Capture the cell that displays the provided text and extract its (x, y) central coordinate. 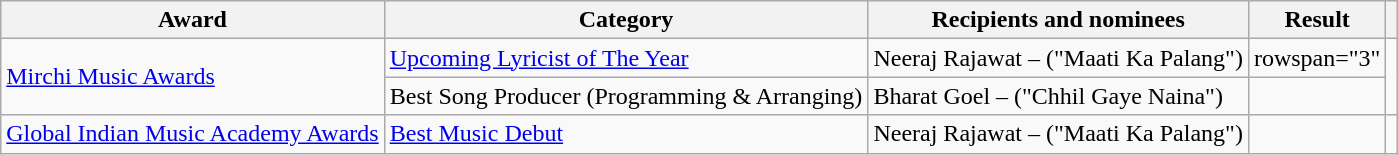
Result (1317, 20)
Recipients and nominees (1058, 20)
Global Indian Music Academy Awards (192, 134)
Best Music Debut (626, 134)
rowspan="3" (1317, 58)
Mirchi Music Awards (192, 77)
Upcoming Lyricist of The Year (626, 58)
Award (192, 20)
Best Song Producer (Programming & Arranging) (626, 96)
Category (626, 20)
Bharat Goel – ("Chhil Gaye Naina") (1058, 96)
